Return the (X, Y) coordinate for the center point of the cell that contains the specified text.  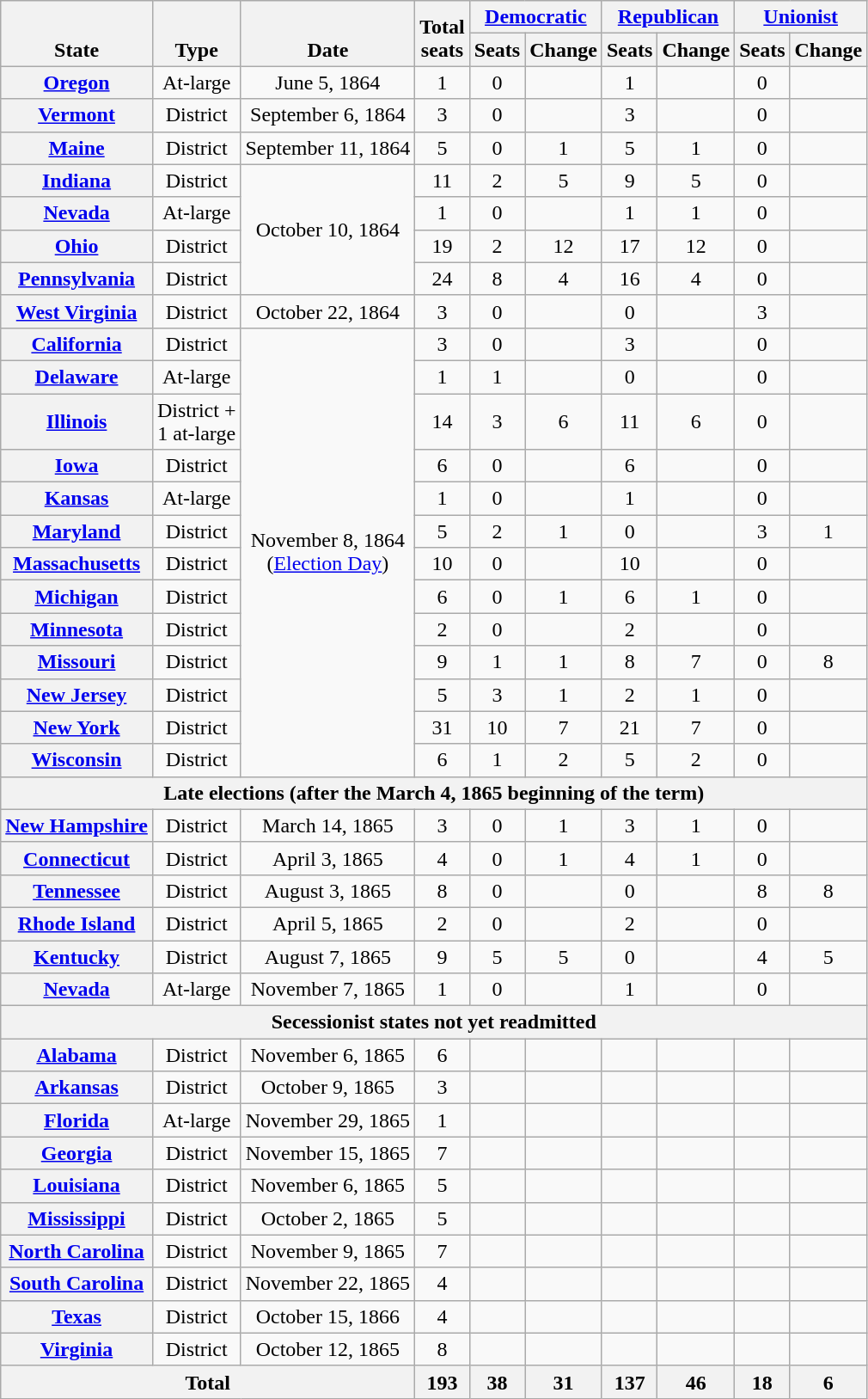
August 3, 1865 (328, 891)
Delaware (77, 377)
Secessionist states not yet readmitted (434, 1022)
Mississippi (77, 1218)
Louisiana (77, 1186)
Michigan (77, 597)
West Virginia (77, 311)
April 3, 1865 (328, 858)
Maryland (77, 531)
Georgia (77, 1153)
New Jersey (77, 695)
November 8, 1864(Election Day) (328, 552)
Republican (668, 17)
South Carolina (77, 1284)
New Hampshire (77, 825)
New York (77, 727)
Tennessee (77, 891)
18 (762, 1382)
October 9, 1865 (328, 1088)
24 (443, 279)
North Carolina (77, 1251)
Late elections (after the March 4, 1865 beginning of the term) (434, 793)
Kansas (77, 499)
Unionist (801, 17)
September 11, 1864 (328, 148)
Connecticut (77, 858)
Oregon (77, 83)
November 7, 1865 (328, 990)
Total (208, 1382)
21 (629, 727)
Alabama (77, 1055)
June 5, 1864 (328, 83)
August 7, 1865 (328, 957)
October 22, 1864 (328, 311)
Virginia (77, 1349)
Maine (77, 148)
14 (443, 421)
193 (443, 1382)
38 (497, 1382)
State (77, 34)
Democratic (535, 17)
17 (629, 246)
April 5, 1865 (328, 923)
Kentucky (77, 957)
November 22, 1865 (328, 1284)
137 (629, 1382)
Type (196, 34)
46 (696, 1382)
19 (443, 246)
Texas (77, 1316)
Arkansas (77, 1088)
Wisconsin (77, 760)
October 15, 1866 (328, 1316)
Illinois (77, 421)
Florida (77, 1120)
November 29, 1865 (328, 1120)
Date (328, 34)
District +1 at-large (196, 421)
Ohio (77, 246)
Massachusetts (77, 564)
Iowa (77, 466)
October 12, 1865 (328, 1349)
Pennsylvania (77, 279)
Rhode Island (77, 923)
16 (629, 279)
October 2, 1865 (328, 1218)
October 10, 1864 (328, 230)
September 6, 1864 (328, 115)
Missouri (77, 662)
Minnesota (77, 629)
November 15, 1865 (328, 1153)
Indiana (77, 181)
California (77, 344)
March 14, 1865 (328, 825)
Totalseats (443, 34)
November 9, 1865 (328, 1251)
Vermont (77, 115)
